Search for the cell housing the specified text and yield its [X, Y] center coordinate. 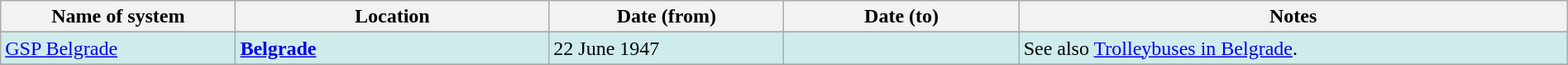
See also Trolleybuses in Belgrade. [1293, 48]
Date (from) [667, 17]
Belgrade [392, 48]
Location [392, 17]
Date (to) [901, 17]
Name of system [118, 17]
GSP Belgrade [118, 48]
22 June 1947 [667, 48]
Notes [1293, 17]
